Locate the cell with the specified text and output its [x, y] center coordinate. 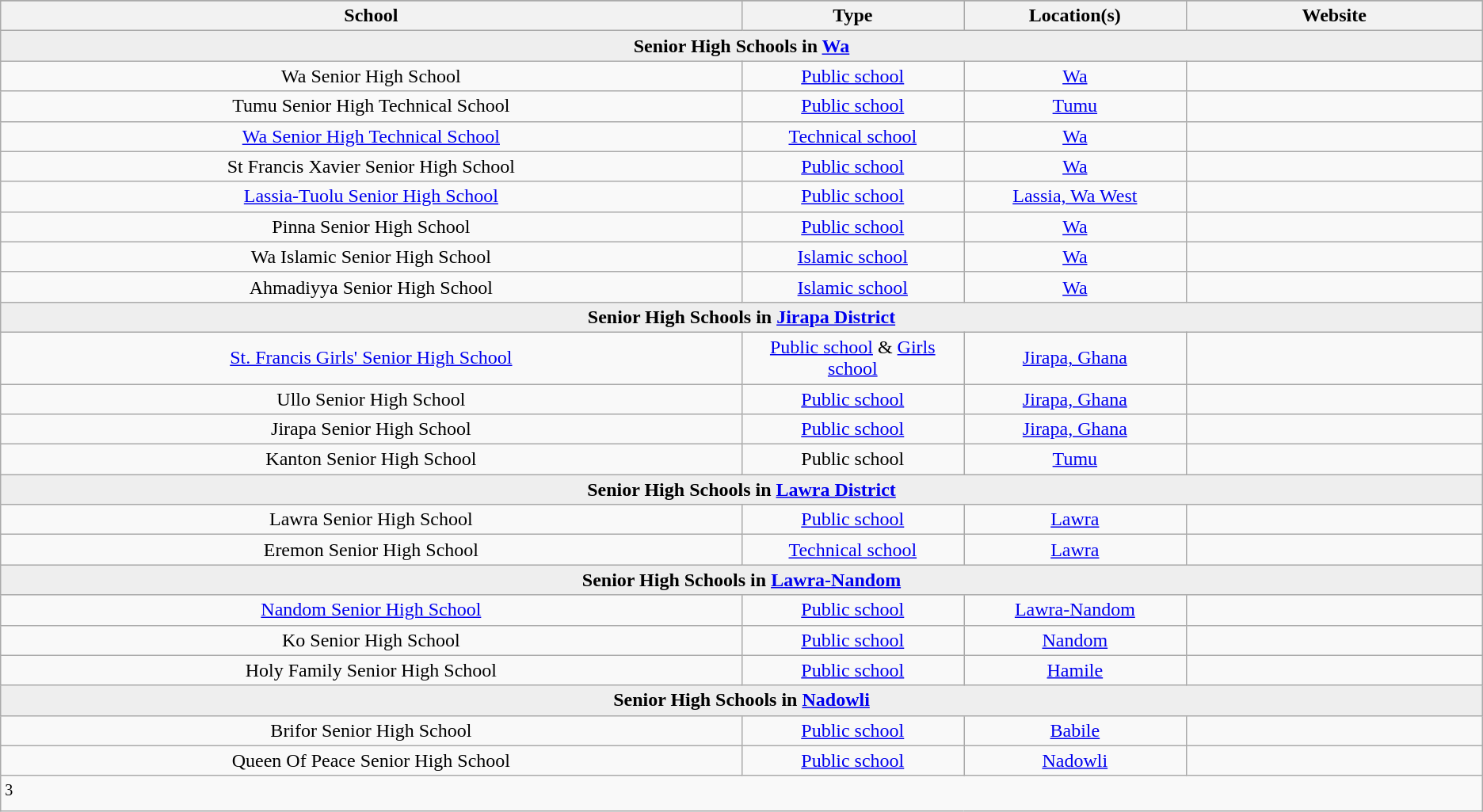
Lawra-Nandom [1076, 610]
St Francis Xavier Senior High School [371, 166]
Senior High Schools in Nadowli [741, 700]
Senior High Schools in Jirapa District [741, 317]
Lawra Senior High School [371, 520]
Queen Of Peace Senior High School [371, 761]
Babile [1076, 730]
Kanton Senior High School [371, 459]
Nadowli [1076, 761]
Holy Family Senior High School [371, 670]
Nandom [1076, 640]
Senior High Schools in Lawra-Nandom [741, 580]
Senior High Schools in Wa [741, 46]
Eremon Senior High School [371, 550]
Ahmadiyya Senior High School [371, 287]
Website [1334, 16]
Brifor Senior High School [371, 730]
Wa Senior High Technical School [371, 136]
St. Francis Girls' Senior High School [371, 358]
Tumu Senior High Technical School [371, 106]
Wa Senior High School [371, 76]
Senior High Schools in Lawra District [741, 490]
Location(s) [1076, 16]
Hamile [1076, 670]
Public school & Girls school [852, 358]
Lassia, Wa West [1076, 196]
Wa Islamic Senior High School [371, 257]
Pinna Senior High School [371, 227]
Nandom Senior High School [371, 610]
Lassia-Tuolu Senior High School [371, 196]
Type [852, 16]
Ko Senior High School [371, 640]
Jirapa Senior High School [371, 429]
3 [741, 794]
School [371, 16]
Ullo Senior High School [371, 398]
